Return [x, y] of the center of cell containing provided text 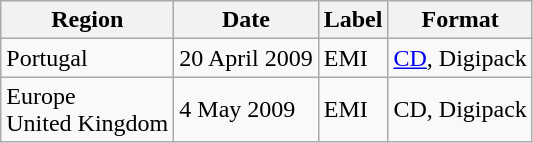
Format [460, 20]
Portugal [88, 58]
4 May 2009 [246, 110]
20 April 2009 [246, 58]
Date [246, 20]
EuropeUnited Kingdom [88, 110]
Label [353, 20]
Region [88, 20]
